For the text-containing cell, return its midpoint in [X, Y] coordinate format. 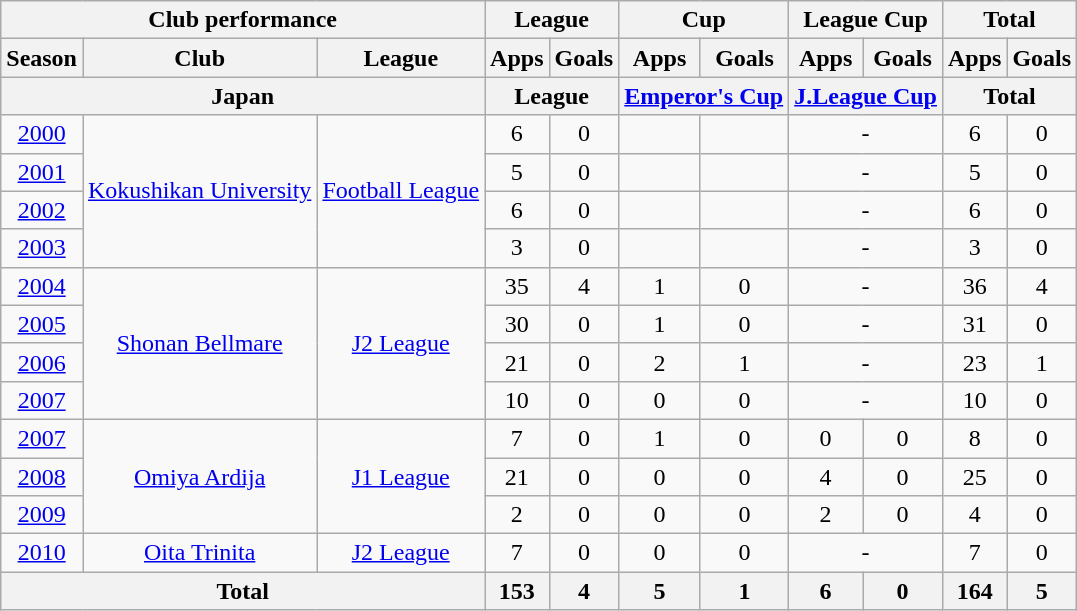
Football League [401, 191]
Season [42, 58]
8 [974, 438]
25 [974, 477]
2002 [42, 210]
2010 [42, 553]
Omiya Ardija [199, 476]
153 [517, 591]
2006 [42, 362]
Emperor's Cup [704, 96]
164 [974, 591]
Oita Trinita [199, 553]
2009 [42, 515]
Shonan Bellmare [199, 343]
Japan [243, 96]
2008 [42, 477]
Kokushikan University [199, 191]
Club performance [243, 20]
35 [517, 286]
Club [199, 58]
2003 [42, 248]
23 [974, 362]
2004 [42, 286]
Cup [704, 20]
2005 [42, 324]
2000 [42, 134]
31 [974, 324]
30 [517, 324]
36 [974, 286]
League Cup [866, 20]
J1 League [401, 476]
J.League Cup [866, 96]
2001 [42, 172]
